Find where the given text appears and provide that cell's center as [x, y] coordinate. 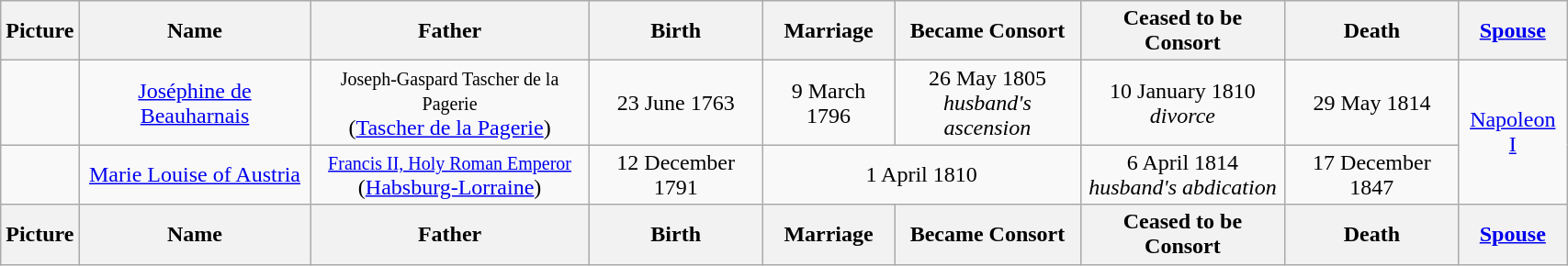
23 June 1763 [676, 103]
Joséphine de Beauharnais [195, 103]
6 April 1814husband's abdication [1183, 174]
10 January 1810divorce [1183, 103]
9 March 1796 [829, 103]
Napoleon I [1513, 132]
Francis II, Holy Roman Emperor(Habsburg-Lorraine) [450, 174]
17 December 1847 [1372, 174]
12 December 1791 [676, 174]
1 April 1810 [921, 174]
26 May 1805husband's ascension [987, 103]
Joseph-Gaspard Tascher de la Pagerie(Tascher de la Pagerie) [450, 103]
29 May 1814 [1372, 103]
Marie Louise of Austria [195, 174]
